Return [x, y] of the center of cell containing provided text 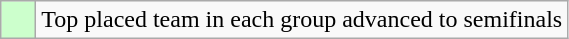
Top placed team in each group advanced to semifinals [302, 20]
